For the text-containing cell, return its midpoint in [X, Y] coordinate format. 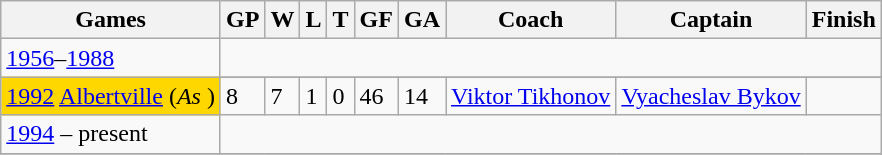
Coach [531, 20]
Finish [844, 20]
Viktor Tikhonov [531, 96]
GF [376, 20]
Captain [711, 20]
1956–1988 [111, 58]
Games [111, 20]
1994 – present [111, 134]
7 [282, 96]
0 [340, 96]
T [340, 20]
1992 Albertville (As ) [111, 96]
GP [242, 20]
Vyacheslav Bykov [711, 96]
1 [314, 96]
46 [376, 96]
W [282, 20]
14 [422, 96]
L [314, 20]
GA [422, 20]
8 [242, 96]
